Output the (X, Y) coordinate of the center of the cell containing the given text.  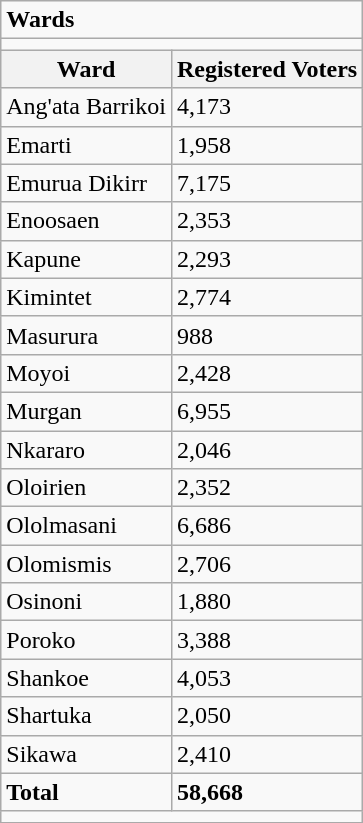
Murgan (86, 411)
Osinoni (86, 602)
Masurura (86, 335)
4,053 (266, 678)
1,958 (266, 145)
6,955 (266, 411)
2,353 (266, 221)
1,880 (266, 602)
58,668 (266, 792)
Registered Voters (266, 69)
2,428 (266, 373)
Total (86, 792)
7,175 (266, 183)
Oloirien (86, 488)
988 (266, 335)
Kimintet (86, 297)
6,686 (266, 526)
Shartuka (86, 716)
Wards (182, 20)
Shankoe (86, 678)
Emurua Dikirr (86, 183)
2,046 (266, 449)
Enoosaen (86, 221)
4,173 (266, 107)
Kapune (86, 259)
Poroko (86, 640)
2,706 (266, 564)
Ololmasani (86, 526)
Ward (86, 69)
2,293 (266, 259)
Nkararo (86, 449)
Ang'ata Barrikoi (86, 107)
Sikawa (86, 754)
2,050 (266, 716)
2,410 (266, 754)
Moyoi (86, 373)
Olomismis (86, 564)
2,352 (266, 488)
3,388 (266, 640)
Emarti (86, 145)
2,774 (266, 297)
